Scan for the cell matching the given text and deliver its (x, y) coordinate at center. 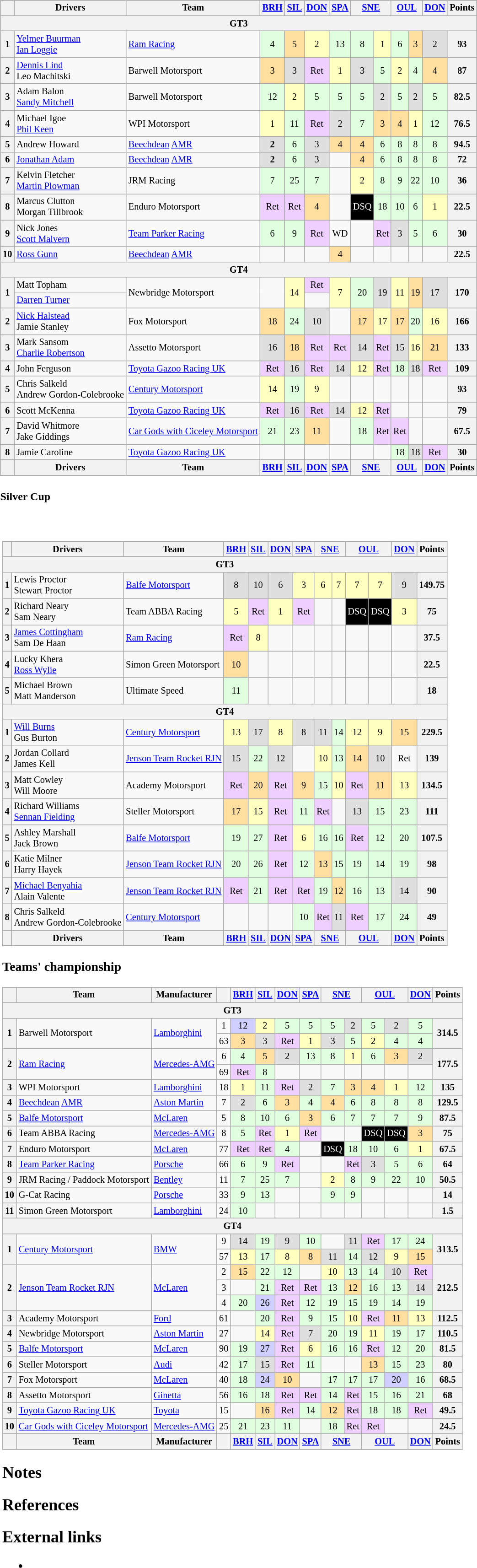
133 (462, 348)
33 (224, 1195)
Richard Neary Sam Neary (68, 612)
Scott McKenna (70, 410)
111 (432, 812)
69 (224, 1072)
Mark Sansom Charlie Robertson (70, 348)
JRM Racing / Paddock Motorsport (84, 1180)
Lewis Proctor Stewart Proctor (68, 585)
129.5 (448, 1103)
Katie Milner Harry Hayek (68, 864)
87.5 (448, 1118)
56 (224, 1396)
Ginetta (184, 1396)
76.5 (462, 124)
Richard Williams Sennan Fielding (68, 812)
WD (340, 233)
170 (462, 293)
42 (224, 1364)
David Whitmore Jake Giddings (70, 431)
80 (448, 1364)
49.5 (448, 1411)
Darren Turner (70, 301)
Jonathan Adam (70, 160)
BMW (184, 1249)
Ashley Marshall Jack Brown (68, 838)
134.5 (432, 785)
Yelmer Buurman Ian Loggie (70, 44)
77 (224, 1149)
Matt Topham (70, 285)
Nick Jones Scott Malvern (70, 233)
Andrew Howard (70, 145)
61 (224, 1319)
166 (462, 321)
112.5 (448, 1319)
Ultimate Speed (174, 691)
68.5 (448, 1380)
JRM Racing (193, 181)
Matt Cowley Will Moore (68, 785)
40 (224, 1380)
212.5 (448, 1288)
313.5 (448, 1249)
Marcus Clutton Morgan Tillbrook (70, 207)
Jordan Collard James Kell (68, 759)
135 (448, 1088)
Toyota (184, 1411)
107.5 (432, 838)
John Ferguson (70, 369)
Bentley (184, 1180)
109 (462, 369)
Michael Igoe Phil Keen (70, 124)
50.5 (448, 1180)
Ford (184, 1319)
Dennis Lind Leo Machitski (70, 71)
James Cottingham Sam De Haan (68, 638)
79 (462, 410)
Michael Brown Matt Manderson (68, 691)
110.5 (448, 1334)
98 (432, 864)
Kelvin Fletcher Martin Plowman (70, 181)
Will Burns Gus Burton (68, 733)
37.5 (432, 638)
Nick Halstead Jamie Stanley (70, 321)
94.5 (462, 145)
Lucky Khera Ross Wylie (68, 664)
Michael Benyahia Alain Valente (68, 891)
G-Cat Racing (84, 1195)
64 (448, 1164)
68 (448, 1396)
24.5 (448, 1426)
36 (462, 181)
Adam Balon Sandy Mitchell (70, 97)
314.5 (448, 1033)
66 (224, 1164)
57 (224, 1257)
Jamie Caroline (70, 452)
Ross Gunn (70, 254)
72 (462, 160)
229.5 (432, 733)
87 (462, 71)
82.5 (462, 97)
Audi (184, 1364)
149.75 (432, 585)
63 (224, 1041)
177.5 (448, 1064)
81.5 (448, 1349)
139 (432, 759)
49 (432, 917)
1.5 (448, 1211)
